Return (X, Y) of the center of cell containing provided text 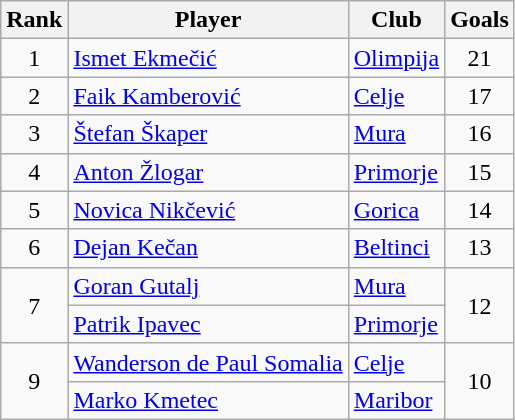
Faik Kamberović (208, 96)
Marko Kmetec (208, 400)
Goran Gutalj (208, 286)
13 (480, 248)
Novica Nikčević (208, 210)
21 (480, 58)
10 (480, 381)
7 (34, 305)
Beltinci (396, 248)
Olimpija (396, 58)
9 (34, 381)
Rank (34, 20)
Player (208, 20)
3 (34, 134)
6 (34, 248)
Ismet Ekmečić (208, 58)
Club (396, 20)
Goals (480, 20)
Štefan Škaper (208, 134)
2 (34, 96)
17 (480, 96)
Wanderson de Paul Somalia (208, 362)
5 (34, 210)
4 (34, 172)
Maribor (396, 400)
14 (480, 210)
Patrik Ipavec (208, 324)
Gorica (396, 210)
1 (34, 58)
15 (480, 172)
16 (480, 134)
12 (480, 305)
Anton Žlogar (208, 172)
Dejan Kečan (208, 248)
